Capture the cell that displays the provided text and extract its [X, Y] central coordinate. 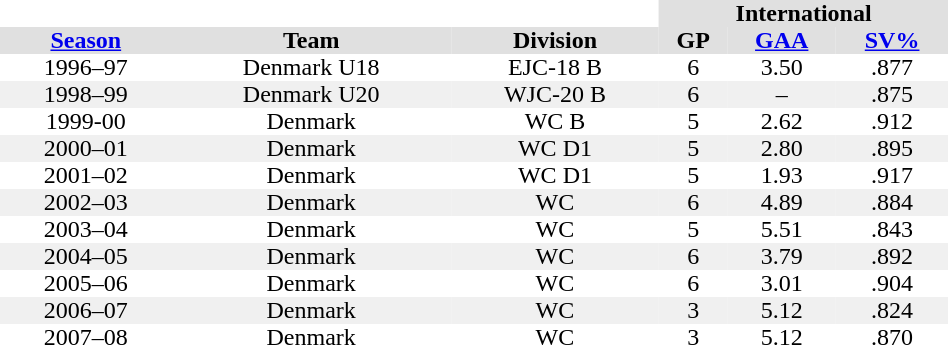
2001–02 [86, 176]
3.50 [782, 68]
Team [312, 40]
Season [86, 40]
2003–04 [86, 230]
.892 [892, 256]
3 [693, 310]
WJC-20 B [555, 94]
2006–07 [86, 310]
Division [555, 40]
.912 [892, 122]
3.79 [782, 256]
.904 [892, 284]
.875 [892, 94]
1996–97 [86, 68]
2002–03 [86, 202]
International [804, 14]
.824 [892, 310]
2005–06 [86, 284]
5.12 [782, 310]
Denmark U20 [312, 94]
.895 [892, 148]
2.62 [782, 122]
.877 [892, 68]
.843 [892, 230]
1998–99 [86, 94]
4.89 [782, 202]
2.80 [782, 148]
GP [693, 40]
.917 [892, 176]
– [782, 94]
EJC-18 B [555, 68]
SV% [892, 40]
Denmark U18 [312, 68]
5.51 [782, 230]
1999-00 [86, 122]
GAA [782, 40]
3.01 [782, 284]
1.93 [782, 176]
2004–05 [86, 256]
2000–01 [86, 148]
WC B [555, 122]
.884 [892, 202]
